Detect which cell encompasses the target text, then output its [x, y] center coordinate. 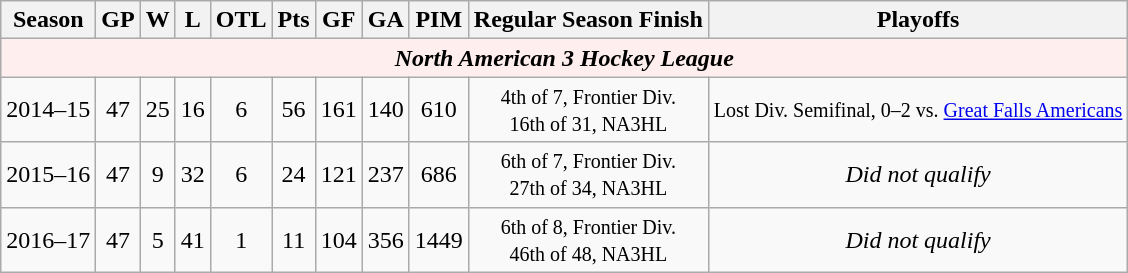
356 [386, 240]
Playoffs [918, 20]
4th of 7, Frontier Div.16th of 31, NA3HL [588, 110]
56 [294, 110]
610 [438, 110]
2016–17 [48, 240]
140 [386, 110]
16 [192, 110]
24 [294, 174]
L [192, 20]
Lost Div. Semifinal, 0–2 vs. Great Falls Americans [918, 110]
GP [118, 20]
1 [241, 240]
PIM [438, 20]
North American 3 Hockey League [564, 58]
GA [386, 20]
2015–16 [48, 174]
686 [438, 174]
6th of 7, Frontier Div.27th of 34, NA3HL [588, 174]
41 [192, 240]
1449 [438, 240]
237 [386, 174]
9 [158, 174]
Season [48, 20]
32 [192, 174]
Regular Season Finish [588, 20]
GF [338, 20]
161 [338, 110]
2014–15 [48, 110]
104 [338, 240]
6th of 8, Frontier Div.46th of 48, NA3HL [588, 240]
W [158, 20]
5 [158, 240]
OTL [241, 20]
Pts [294, 20]
11 [294, 240]
25 [158, 110]
121 [338, 174]
